Search for the cell housing the specified text and yield its (X, Y) center coordinate. 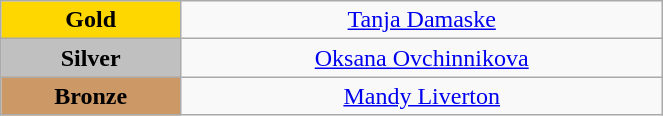
Gold (91, 20)
Tanja Damaske (422, 20)
Mandy Liverton (422, 96)
Oksana Ovchinnikova (422, 58)
Bronze (91, 96)
Silver (91, 58)
